Find where the given text appears and provide that cell's center as [X, Y] coordinate. 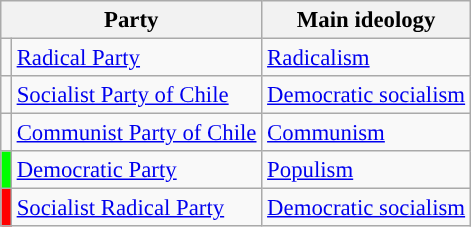
Party [132, 20]
Communist Party of Chile [136, 133]
Socialist Party of Chile [136, 95]
Main ideology [366, 20]
Radicalism [366, 58]
Democratic Party [136, 170]
Communism [366, 133]
Socialist Radical Party [136, 208]
Radical Party [136, 58]
Populism [366, 170]
